Extract the [x, y] coordinate from the center of the cell holding the provided text.  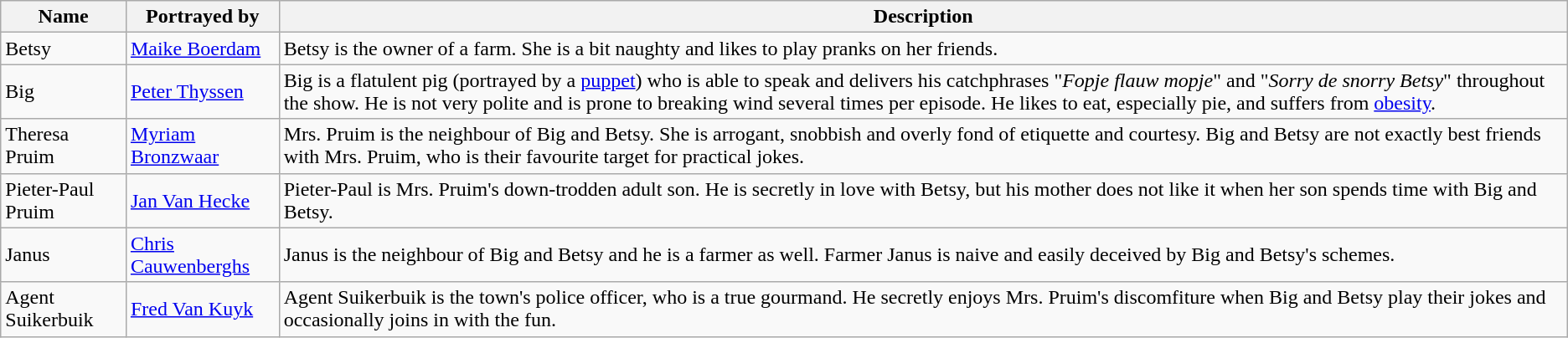
Pieter-Paul Pruim [64, 201]
Myriam Bronzwaar [203, 146]
Janus is the neighbour of Big and Betsy and he is a farmer as well. Farmer Janus is naive and easily deceived by Big and Betsy's schemes. [923, 254]
Maike Boerdam [203, 49]
Theresa Pruim [64, 146]
Chris Cauwenberghs [203, 254]
Name [64, 17]
Janus [64, 254]
Peter Thyssen [203, 92]
Big [64, 92]
Portrayed by [203, 17]
Description [923, 17]
Betsy [64, 49]
Jan Van Hecke [203, 201]
Betsy is the owner of a farm. She is a bit naughty and likes to play pranks on her friends. [923, 49]
Fred Van Kuyk [203, 310]
Agent Suikerbuik [64, 310]
